Locate the cell with the specified text and output its [x, y] center coordinate. 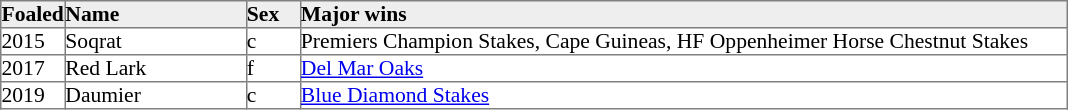
Del Mar Oaks [683, 68]
Sex [273, 14]
2015 [33, 42]
f [273, 68]
Premiers Champion Stakes, Cape Guineas, HF Oppenheimer Horse Chestnut Stakes [683, 42]
Foaled [33, 14]
Blue Diamond Stakes [683, 96]
Red Lark [156, 68]
2019 [33, 96]
2017 [33, 68]
Major wins [683, 14]
Name [156, 14]
Soqrat [156, 42]
Daumier [156, 96]
